Capture the cell that displays the provided text and extract its [x, y] central coordinate. 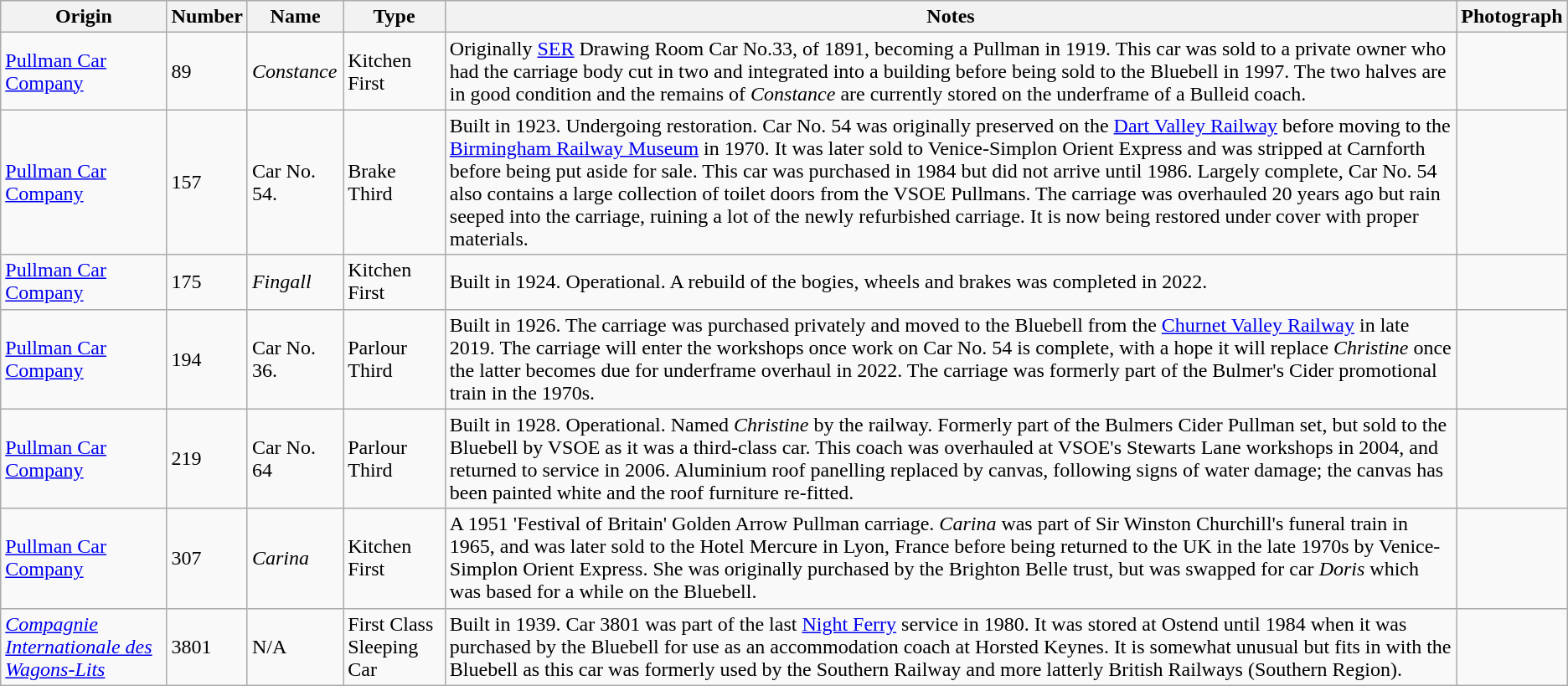
First Class Sleeping Car [395, 647]
3801 [207, 647]
Type [395, 17]
Number [207, 17]
Car No. 54. [295, 183]
Built in 1924. Operational. A rebuild of the bogies, wheels and brakes was completed in 2022. [951, 281]
Photograph [1512, 17]
157 [207, 183]
219 [207, 459]
Fingall [295, 281]
194 [207, 358]
Carina [295, 558]
Car No. 64 [295, 459]
Constance [295, 71]
Name [295, 17]
Origin [84, 17]
Notes [951, 17]
175 [207, 281]
Brake Third [395, 183]
307 [207, 558]
N/A [295, 647]
Car No. 36. [295, 358]
Compagnie Internationale des Wagons-Lits [84, 647]
89 [207, 71]
